Find where the given text appears and provide that cell's center as [x, y] coordinate. 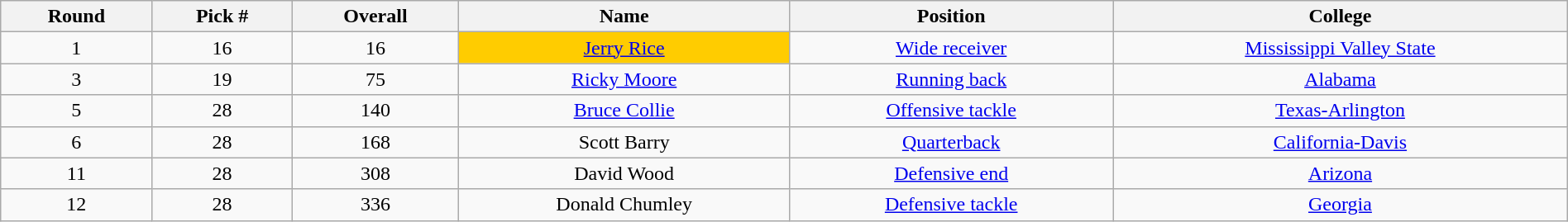
1 [76, 48]
Name [624, 17]
Alabama [1341, 79]
308 [375, 173]
Mississippi Valley State [1341, 48]
Texas-Arlington [1341, 111]
Round [76, 17]
College [1341, 17]
Defensive end [951, 173]
140 [375, 111]
Donald Chumley [624, 205]
Offensive tackle [951, 111]
Pick # [222, 17]
Overall [375, 17]
David Wood [624, 173]
Running back [951, 79]
19 [222, 79]
168 [375, 142]
Arizona [1341, 173]
Georgia [1341, 205]
11 [76, 173]
336 [375, 205]
Scott Barry [624, 142]
Quarterback [951, 142]
Defensive tackle [951, 205]
Ricky Moore [624, 79]
Jerry Rice [624, 48]
Bruce Collie [624, 111]
3 [76, 79]
12 [76, 205]
75 [375, 79]
5 [76, 111]
Position [951, 17]
California-Davis [1341, 142]
6 [76, 142]
Wide receiver [951, 48]
